Detect which cell encompasses the target text, then output its [x, y] center coordinate. 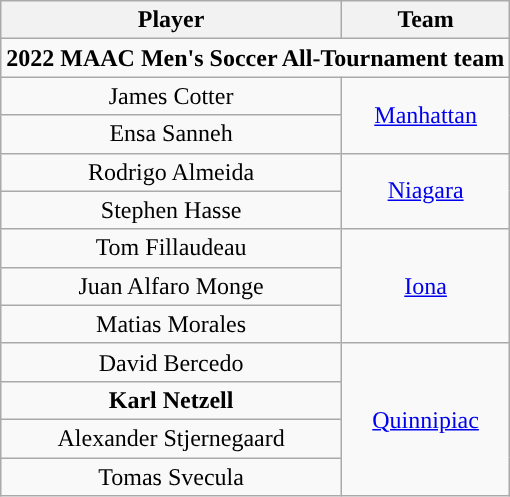
Team [425, 20]
Rodrigo Almeida [172, 172]
Tom Fillaudeau [172, 248]
Niagara [425, 191]
Iona [425, 286]
David Bercedo [172, 362]
Manhattan [425, 115]
Player [172, 20]
Quinnipiac [425, 419]
Ensa Sanneh [172, 134]
Tomas Svecula [172, 477]
Juan Alfaro Monge [172, 286]
James Cotter [172, 96]
2022 MAAC Men's Soccer All-Tournament team [256, 58]
Stephen Hasse [172, 210]
Matias Morales [172, 324]
Karl Netzell [172, 400]
Alexander Stjernegaard [172, 438]
